Scan for the cell matching the given text and deliver its [x, y] coordinate at center. 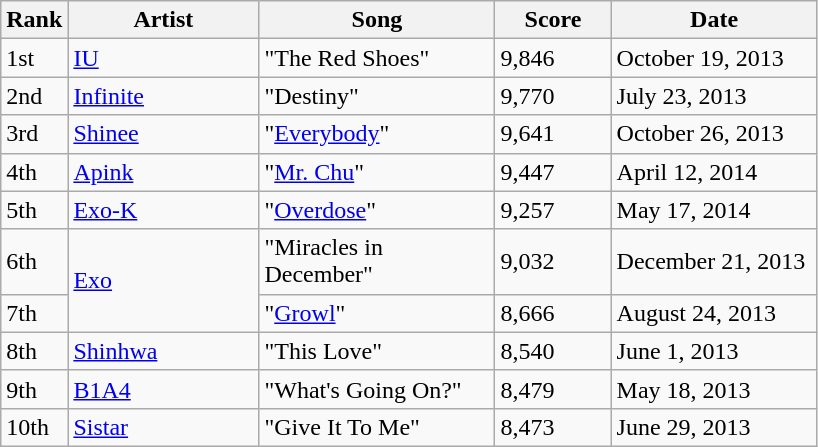
8,479 [553, 389]
"Destiny" [377, 96]
"This Love" [377, 351]
June 1, 2013 [714, 351]
Apink [164, 172]
June 29, 2013 [714, 427]
"Overdose" [377, 210]
Song [377, 20]
2nd [34, 96]
9,846 [553, 58]
Artist [164, 20]
Score [553, 20]
"Miracles in December" [377, 262]
"Everybody" [377, 134]
October 26, 2013 [714, 134]
April 12, 2014 [714, 172]
May 17, 2014 [714, 210]
July 23, 2013 [714, 96]
Date [714, 20]
"Give It To Me" [377, 427]
8,473 [553, 427]
8,540 [553, 351]
August 24, 2013 [714, 313]
9,447 [553, 172]
Sistar [164, 427]
Infinite [164, 96]
3rd [34, 134]
May 18, 2013 [714, 389]
Shinhwa [164, 351]
"Mr. Chu" [377, 172]
9,032 [553, 262]
Shinee [164, 134]
7th [34, 313]
9,770 [553, 96]
4th [34, 172]
Rank [34, 20]
9,257 [553, 210]
December 21, 2013 [714, 262]
B1A4 [164, 389]
9,641 [553, 134]
8,666 [553, 313]
IU [164, 58]
"Growl" [377, 313]
Exo-K [164, 210]
10th [34, 427]
6th [34, 262]
5th [34, 210]
October 19, 2013 [714, 58]
8th [34, 351]
9th [34, 389]
1st [34, 58]
"What's Going On?" [377, 389]
Exo [164, 280]
"The Red Shoes" [377, 58]
